Pinpoint the cell where the given text exists, returning its (x, y) midpoint coordinate. 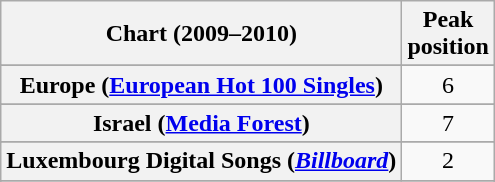
6 (448, 85)
Europe (European Hot 100 Singles) (202, 85)
2 (448, 161)
Israel (Media Forest) (202, 123)
Peakposition (448, 34)
7 (448, 123)
Luxembourg Digital Songs (Billboard) (202, 161)
Chart (2009–2010) (202, 34)
